Output the [x, y] coordinate of the center of the cell containing the given text.  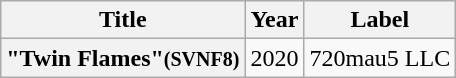
Title [123, 20]
720mau5 LLC [380, 58]
2020 [274, 58]
Year [274, 20]
Label [380, 20]
"Twin Flames"(SVNF8) [123, 58]
